Locate the cell with the specified text and output its [x, y] center coordinate. 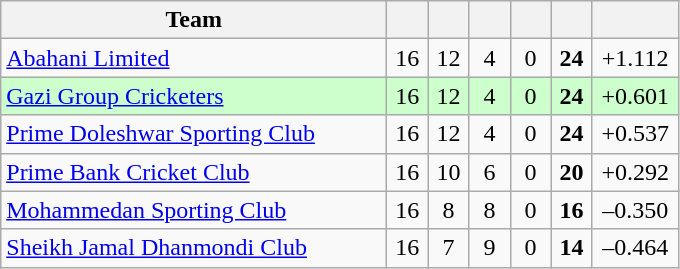
Gazi Group Cricketers [194, 96]
+0.292 [635, 172]
Team [194, 20]
Abahani Limited [194, 58]
6 [490, 172]
Mohammedan Sporting Club [194, 210]
14 [572, 248]
Prime Bank Cricket Club [194, 172]
7 [448, 248]
Sheikh Jamal Dhanmondi Club [194, 248]
Prime Doleshwar Sporting Club [194, 134]
+1.112 [635, 58]
+0.537 [635, 134]
+0.601 [635, 96]
20 [572, 172]
–0.350 [635, 210]
–0.464 [635, 248]
10 [448, 172]
9 [490, 248]
